Return (X, Y) of the center of cell containing provided text 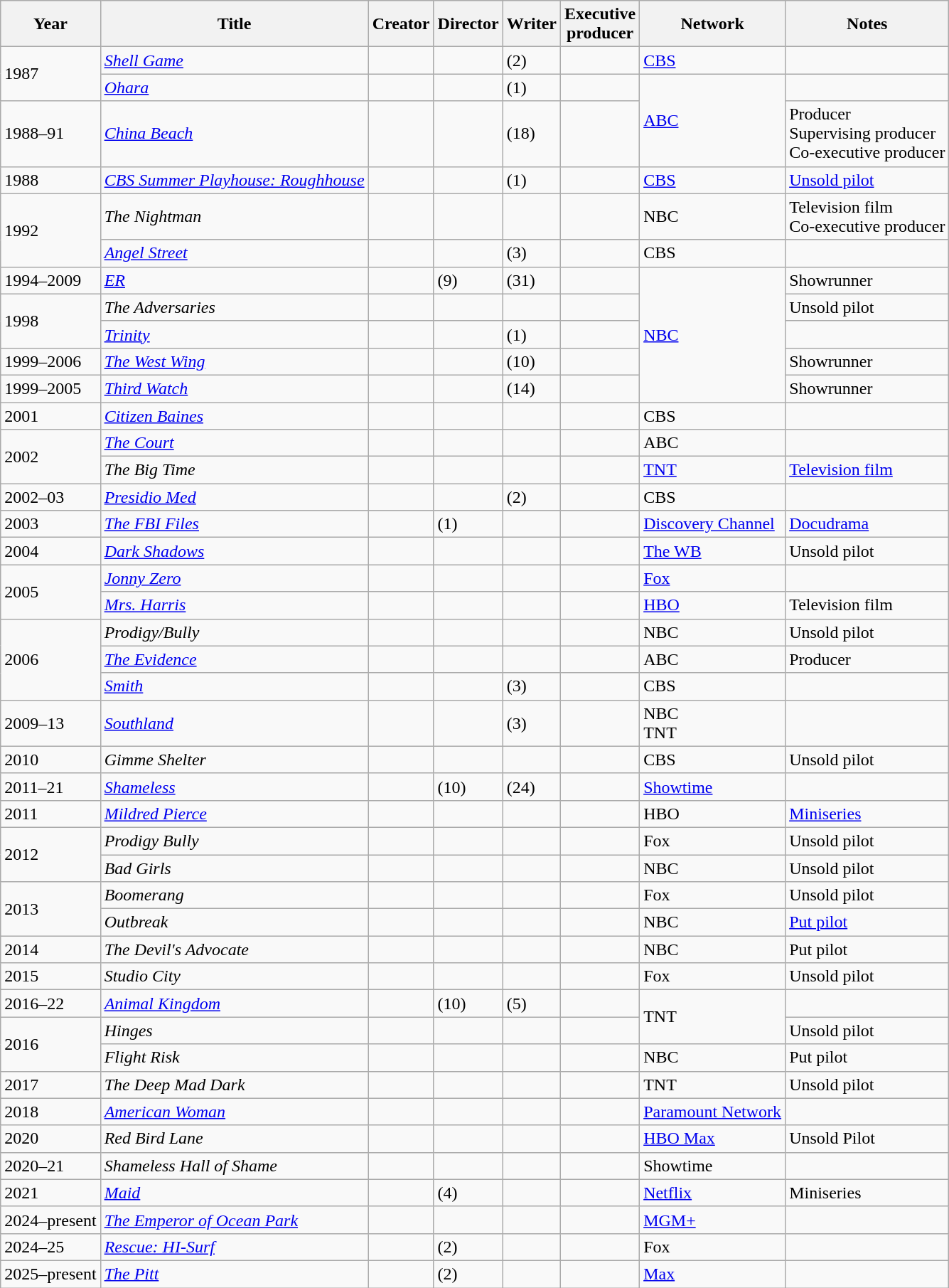
HBO Max (712, 1139)
The Deep Mad Dark (235, 1085)
The Pitt (235, 1274)
Mrs. Harris (235, 605)
The Big Time (235, 470)
2016 (50, 1044)
Discovery Channel (712, 524)
Year (50, 24)
2018 (50, 1112)
Southland (235, 723)
Studio City (235, 976)
2011 (50, 814)
2010 (50, 760)
2014 (50, 949)
2021 (50, 1193)
CBS Summer Playhouse: Roughhouse (235, 180)
The Court (235, 443)
Smith (235, 686)
Maid (235, 1193)
(24) (532, 787)
Flight Risk (235, 1058)
Outbreak (235, 922)
2001 (50, 416)
Television filmCo-executive producer (867, 216)
Prodigy Bully (235, 841)
2020–21 (50, 1166)
Prodigy/Bully (235, 632)
The West Wing (235, 361)
2005 (50, 592)
Third Watch (235, 388)
The Nightman (235, 216)
Mildred Pierce (235, 814)
1994–2009 (50, 280)
Animal Kingdom (235, 1004)
2024–25 (50, 1247)
2013 (50, 909)
The WB (712, 551)
Shameless (235, 787)
The Evidence (235, 659)
2012 (50, 854)
1999–2006 (50, 361)
1992 (50, 230)
2016–22 (50, 1004)
2020 (50, 1139)
2017 (50, 1085)
Presidio Med (235, 497)
American Woman (235, 1112)
Trinity (235, 334)
Paramount Network (712, 1112)
2015 (50, 976)
Ohara (235, 87)
Netflix (712, 1193)
The Devil's Advocate (235, 949)
Boomerang (235, 895)
Citizen Baines (235, 416)
(5) (532, 1004)
Writer (532, 24)
The Emperor of Ocean Park (235, 1220)
(31) (532, 280)
1988 (50, 180)
ER (235, 280)
MGM+ (712, 1220)
Notes (867, 24)
1988–91 (50, 134)
Producer Supervising producer Co-executive producer (867, 134)
2002 (50, 457)
1999–2005 (50, 388)
(9) (468, 280)
Producer (867, 659)
2009–13 (50, 723)
Shameless Hall of Shame (235, 1166)
2002–03 (50, 497)
China Beach (235, 134)
Hinges (235, 1031)
2006 (50, 659)
Angel Street (235, 253)
2004 (50, 551)
Dark Shadows (235, 551)
Executiveproducer (600, 24)
Gimme Shelter (235, 760)
Director (468, 24)
NBCTNT (712, 723)
2024–present (50, 1220)
Shell Game (235, 60)
1987 (50, 74)
Title (235, 24)
Jonny Zero (235, 578)
Docudrama (867, 524)
The Adversaries (235, 307)
1998 (50, 321)
Network (712, 24)
2025–present (50, 1274)
2011–21 (50, 787)
(18) (532, 134)
2003 (50, 524)
Rescue: HI-Surf (235, 1247)
Creator (401, 24)
Unsold Pilot (867, 1139)
Bad Girls (235, 868)
Red Bird Lane (235, 1139)
(14) (532, 388)
(4) (468, 1193)
The FBI Files (235, 524)
Max (712, 1274)
